Return the (X, Y) coordinate for the center point of the cell that contains the specified text.  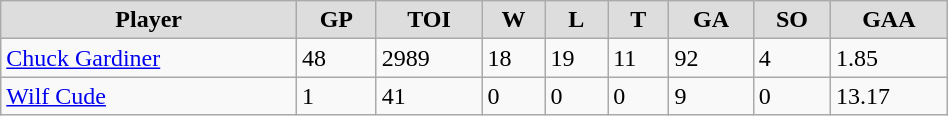
41 (429, 96)
9 (711, 96)
11 (638, 58)
2989 (429, 58)
W (514, 20)
Wilf Cude (149, 96)
GP (337, 20)
48 (337, 58)
4 (792, 58)
18 (514, 58)
GA (711, 20)
Chuck Gardiner (149, 58)
TOI (429, 20)
Player (149, 20)
19 (576, 58)
1 (337, 96)
SO (792, 20)
T (638, 20)
92 (711, 58)
GAA (888, 20)
1.85 (888, 58)
13.17 (888, 96)
L (576, 20)
